Capture the cell that displays the provided text and extract its [X, Y] central coordinate. 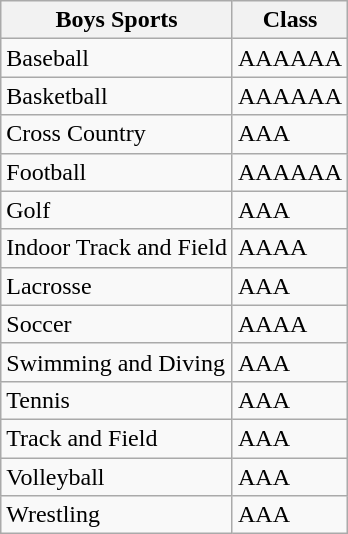
Swimming and Diving [117, 362]
Baseball [117, 58]
Lacrosse [117, 286]
Basketball [117, 96]
Boys Sports [117, 20]
Indoor Track and Field [117, 248]
Soccer [117, 324]
Tennis [117, 400]
Cross Country [117, 134]
Volleyball [117, 477]
Golf [117, 210]
Class [290, 20]
Wrestling [117, 515]
Track and Field [117, 438]
Football [117, 172]
